Locate the cell with the specified text and output its [X, Y] center coordinate. 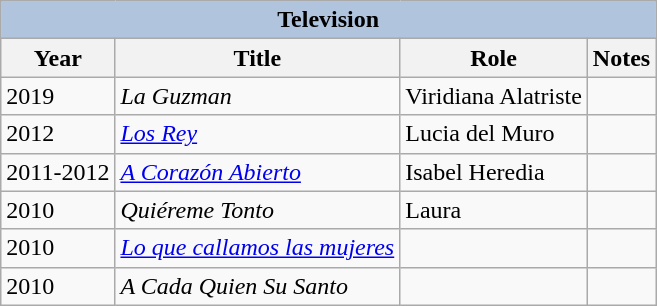
Television [328, 20]
A Corazón Abierto [258, 172]
Lo que callamos las mujeres [258, 248]
Lucia del Muro [494, 134]
Isabel Heredia [494, 172]
La Guzman [258, 96]
Laura [494, 210]
Year [58, 58]
2019 [58, 96]
2012 [58, 134]
Los Rey [258, 134]
Viridiana Alatriste [494, 96]
Quiéreme Tonto [258, 210]
Role [494, 58]
A Cada Quien Su Santo [258, 286]
Notes [621, 58]
Title [258, 58]
2011-2012 [58, 172]
